Search for the cell housing the specified text and yield its [X, Y] center coordinate. 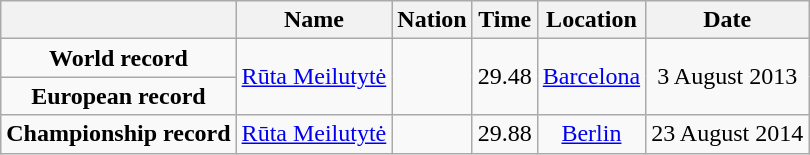
Berlin [591, 134]
World record [118, 58]
Time [504, 20]
23 August 2014 [728, 134]
3 August 2013 [728, 77]
29.88 [504, 134]
Championship record [118, 134]
Location [591, 20]
Date [728, 20]
Name [314, 20]
29.48 [504, 77]
Nation [432, 20]
Barcelona [591, 77]
European record [118, 96]
